Detect which cell encompasses the target text, then output its (x, y) center coordinate. 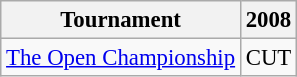
2008 (268, 20)
CUT (268, 58)
The Open Championship (121, 58)
Tournament (121, 20)
